Determine the [x, y] coordinate at the center of the cell enclosing the given text.  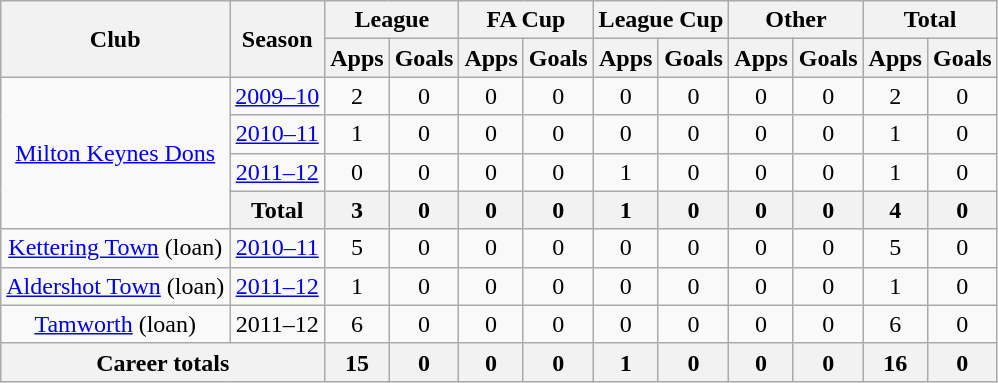
2009–10 [278, 96]
Kettering Town (loan) [116, 248]
League [392, 20]
16 [895, 362]
Season [278, 39]
Milton Keynes Dons [116, 153]
Club [116, 39]
15 [357, 362]
Tamworth (loan) [116, 324]
4 [895, 210]
Aldershot Town (loan) [116, 286]
League Cup [661, 20]
Career totals [163, 362]
Other [796, 20]
FA Cup [526, 20]
3 [357, 210]
